Return the (x, y) coordinate for the center point of the cell that contains the specified text.  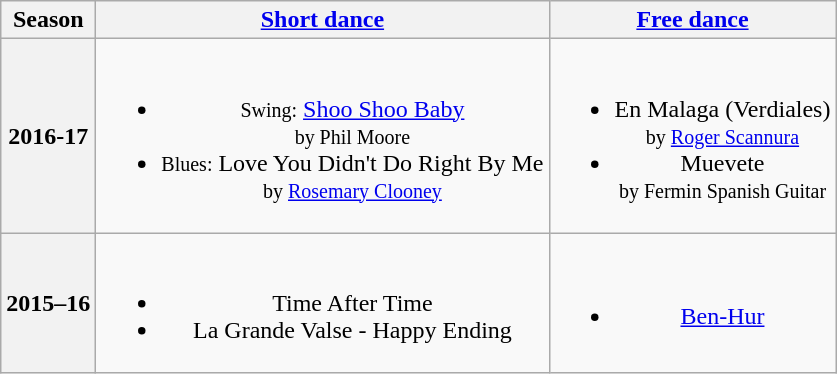
Ben-Hur (692, 303)
2015–16 (48, 303)
Time After Time La Grande Valse - Happy Ending (322, 303)
Swing: Shoo Shoo Babyby Phil MooreBlues: Love You Didn't Do Right By Me by Rosemary Clooney (322, 136)
Season (48, 20)
2016-17 (48, 136)
En Malaga (Verdiales) by Roger ScannuraMuevete by Fermin Spanish Guitar (692, 136)
Free dance (692, 20)
Short dance (322, 20)
